Return [x, y] of the center of cell containing provided text 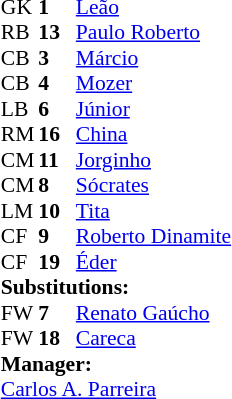
19 [57, 262]
11 [57, 160]
Mozer [154, 83]
Roberto Dinamite [154, 237]
Substitutions: [116, 287]
8 [57, 185]
Júnior [154, 109]
16 [57, 135]
Manager: [116, 364]
Renato Gaúcho [154, 313]
Márcio [154, 58]
Careca [154, 339]
7 [57, 313]
China [154, 135]
Sócrates [154, 185]
Jorginho [154, 160]
RB [20, 33]
Paulo Roberto [154, 33]
3 [57, 58]
Tita [154, 211]
RM [20, 135]
18 [57, 339]
LB [20, 109]
10 [57, 211]
9 [57, 237]
6 [57, 109]
LM [20, 211]
13 [57, 33]
Éder [154, 262]
4 [57, 83]
